Provide the (X, Y) coordinate of the cell's center where the given text is located.  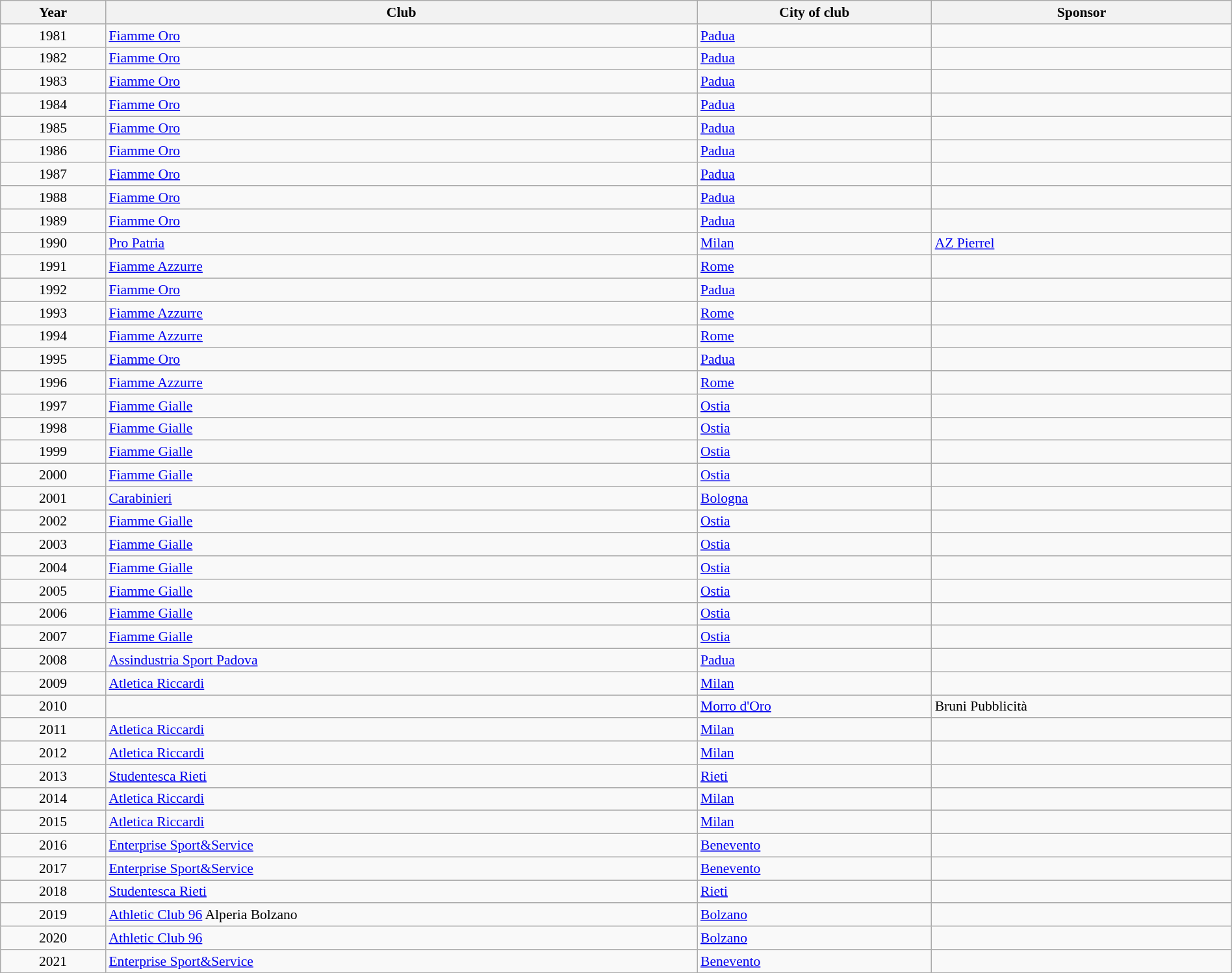
1996 (53, 383)
2003 (53, 545)
1983 (53, 82)
2012 (53, 753)
1998 (53, 429)
1994 (53, 336)
2019 (53, 915)
City of club (815, 12)
2020 (53, 938)
1992 (53, 290)
2007 (53, 637)
2006 (53, 614)
1986 (53, 151)
Bruni Pubblicità (1082, 707)
1991 (53, 267)
1993 (53, 313)
2005 (53, 591)
1988 (53, 197)
1997 (53, 406)
1984 (53, 105)
1985 (53, 128)
1999 (53, 452)
Morro d'Oro (815, 707)
Athletic Club 96 (402, 938)
2004 (53, 568)
2011 (53, 730)
Pro Patria (402, 244)
Athletic Club 96 Alperia Bolzano (402, 915)
Bologna (815, 498)
2018 (53, 892)
2002 (53, 522)
2000 (53, 475)
2010 (53, 707)
2009 (53, 683)
1995 (53, 360)
Club (402, 12)
2017 (53, 868)
2014 (53, 799)
2008 (53, 661)
1981 (53, 36)
Sponsor (1082, 12)
Year (53, 12)
AZ Pierrel (1082, 244)
1982 (53, 58)
2001 (53, 498)
Assindustria Sport Padova (402, 661)
2015 (53, 822)
1989 (53, 221)
2013 (53, 776)
2021 (53, 961)
1990 (53, 244)
2016 (53, 846)
1987 (53, 175)
Carabinieri (402, 498)
